Provide the [X, Y] coordinate of the cell's center where the given text is located.  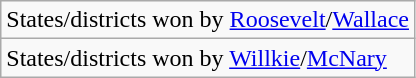
States/districts won by Roosevelt/Wallace [208, 20]
States/districts won by Willkie/McNary [208, 58]
